Detect which cell encompasses the target text, then output its [X, Y] center coordinate. 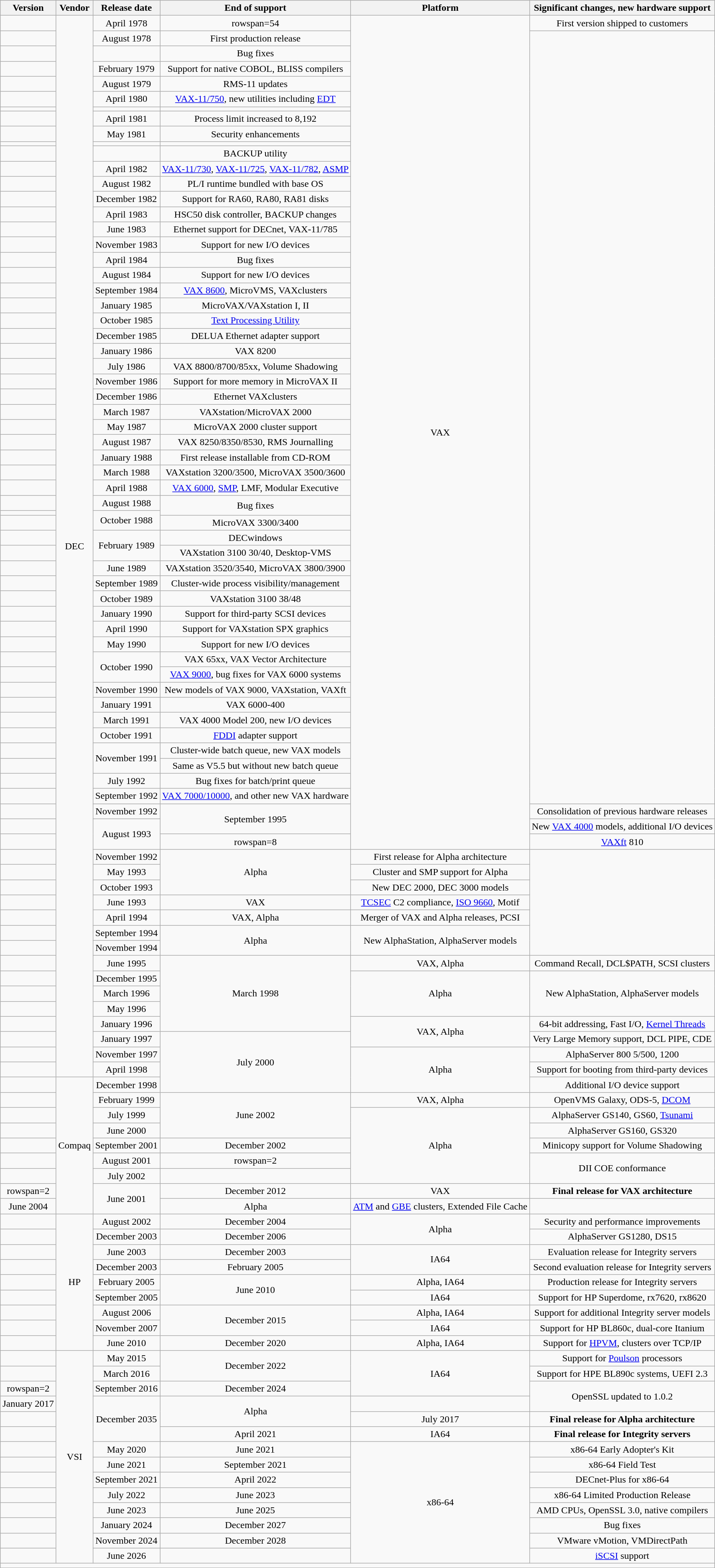
December 2006 [255, 1237]
Version [28, 8]
September 2016 [127, 1389]
March 1991 [127, 720]
August 2006 [127, 1313]
January 1988 [127, 457]
October 1990 [127, 667]
August 1984 [127, 275]
October 1985 [127, 321]
Release date [127, 8]
April 1984 [127, 260]
First release for Alpha architecture [440, 857]
April 1980 [127, 99]
April 1981 [127, 119]
Platform [440, 8]
VAXstation 3520/3540, MicroVAX 3800/3900 [255, 568]
VAX 7000/10000, and other new VAX hardware [255, 796]
DII COE conformance [622, 1168]
February 1999 [127, 1100]
Consolidation of previous hardware releases [622, 811]
August 2001 [127, 1161]
November 1983 [127, 245]
Bug fixes for batch/print queue [255, 781]
October 1991 [127, 735]
VAX 9000, bug fixes for VAX 6000 systems [255, 675]
Support for third-party SCSI devices [255, 614]
June 2026 [127, 1556]
July 1999 [127, 1115]
November 1986 [127, 381]
December 1985 [127, 336]
AlphaServer GS140, GS60, Tsunami [622, 1115]
Support for native COBOL, BLISS compilers [255, 69]
June 1993 [127, 903]
VAXstation 3100 30/40, Desktop-VMS [255, 553]
Support for HPVM, clusters over TCP/IP [622, 1343]
January 1990 [127, 614]
March 1996 [127, 994]
December 2015 [255, 1320]
First release installable from CD-ROM [255, 457]
FDDI adapter support [255, 735]
VAX 6000-400 [255, 705]
January 2017 [28, 1404]
January 1996 [127, 1024]
rowspan=54 [255, 23]
Support for HP BL860c, dual-core Itanium [622, 1328]
ATM and GBE clusters, Extended File Cache [440, 1206]
December 1982 [127, 199]
August 1982 [127, 184]
New DEC 2000, DEC 3000 models [440, 887]
April 1990 [127, 629]
TCSEC C2 compliance, ISO 9660, Motif [440, 903]
December 2027 [255, 1525]
Final release for VAX architecture [622, 1191]
Support for additional Integrity server models [622, 1313]
June 2000 [127, 1130]
x86-64 Field Test [622, 1465]
June 1995 [127, 963]
PL/I runtime bundled with base OS [255, 184]
July 2017 [440, 1419]
April 1988 [127, 488]
November 1991 [127, 758]
February 1989 [127, 545]
December 1995 [127, 978]
Cluster-wide process visibility/management [255, 583]
DEC [74, 546]
VAX 6000, SMP, LMF, Modular Executive [255, 488]
Production release for Integrity servers [622, 1282]
July 1986 [127, 366]
April 2022 [255, 1480]
x86-64 Early Adopter's Kit [622, 1449]
AlphaServer GS1280, DS15 [622, 1237]
Process limit increased to 8,192 [255, 119]
April 1983 [127, 214]
December 2024 [255, 1389]
December 1986 [127, 396]
January 1985 [127, 305]
August 1993 [127, 834]
RMS-11 updates [255, 84]
March 1987 [127, 412]
VAX 8600, MicroVMS, VAXclusters [255, 290]
March 1998 [255, 994]
December 2022 [255, 1366]
April 1998 [127, 1069]
July 2002 [127, 1176]
December 2035 [127, 1419]
VMware vMotion, VMDirectPath [622, 1540]
VAXft 810 [622, 841]
New VAX 4000 models, additional I/O devices [622, 826]
January 1997 [127, 1039]
September 1995 [255, 819]
Evaluation release for Integrity servers [622, 1252]
VSI [74, 1457]
December 2028 [255, 1540]
Second evaluation release for Integrity servers [622, 1267]
New models of VAX 9000, VAXstation, VAXft [255, 690]
January 1991 [127, 705]
November 1994 [127, 948]
OpenVMS Galaxy, ODS-5, DCOM [622, 1100]
Command Recall, DCL$PATH, SCSI clusters [622, 963]
April 2021 [255, 1434]
VAX 65xx, VAX Vector Architecture [255, 659]
MicroVAX/VAXstation I, II [255, 305]
VAX 8800/8700/85xx, Volume Shadowing [255, 366]
x86-64 Limited Production Release [622, 1495]
October 1993 [127, 887]
May 2020 [127, 1449]
DECwindows [255, 538]
July 2022 [127, 1495]
June 2003 [127, 1252]
Support for VAXstation SPX graphics [255, 629]
Text Processing Utility [255, 321]
December 2004 [255, 1222]
Ethernet VAXclusters [255, 396]
June 2001 [127, 1199]
July 1992 [127, 781]
Security and performance improvements [622, 1222]
June 2025 [255, 1510]
x86-64 [440, 1503]
HSC50 disk controller, BACKUP changes [255, 214]
December 2002 [255, 1146]
Support for RA60, RA80, RA81 disks [255, 199]
November 1990 [127, 690]
September 1994 [127, 933]
Same as V5.5 but without new batch queue [255, 766]
VAX 8250/8350/8530, RMS Journalling [255, 442]
May 1981 [127, 134]
June 1989 [127, 568]
February 1979 [127, 69]
MicroVAX 3300/3400 [255, 523]
64-bit addressing, Fast I/O, Kernel Threads [622, 1024]
June 1983 [127, 230]
Security enhancements [255, 134]
Minicopy support for Volume Shadowing [622, 1146]
Additional I/O device support [622, 1085]
November 2024 [127, 1540]
Very Large Memory support, DCL PIPE, CDE [622, 1039]
VAXstation/MicroVAX 2000 [255, 412]
AMD CPUs, OpenSSL 3.0, native compilers [622, 1510]
August 1978 [127, 38]
Support for Poulson processors [622, 1358]
VAX 4000 Model 200, new I/O devices [255, 720]
December 2012 [255, 1191]
AlphaServer 800 5/500, 1200 [622, 1054]
September 1984 [127, 290]
Final release for Alpha architecture [622, 1419]
October 1988 [127, 521]
May 2015 [127, 1358]
January 1986 [127, 351]
April 1982 [127, 169]
Ethernet support for DECnet, VAX-11/785 [255, 230]
September 1992 [127, 796]
VAX 8200 [255, 351]
August 2002 [127, 1222]
VAX-11/730, VAX-11/725, VAX-11/782, ASMP [255, 169]
August 1987 [127, 442]
Cluster-wide batch queue, new VAX models [255, 750]
September 1989 [127, 583]
August 1988 [127, 503]
VAXstation 3200/3500, MicroVAX 3500/3600 [255, 473]
September 2001 [127, 1146]
May 1996 [127, 1009]
Compaq [74, 1146]
AlphaServer GS160, GS320 [622, 1130]
End of support [255, 8]
First production release [255, 38]
Support for more memory in MicroVAX II [255, 381]
HP [74, 1282]
rowspan=8 [255, 841]
July 2000 [255, 1062]
January 2024 [127, 1525]
May 1993 [127, 872]
June 2004 [28, 1206]
November 2007 [127, 1328]
Vendor [74, 8]
September 2005 [127, 1297]
First version shipped to customers [622, 23]
October 1989 [127, 598]
iSCSI support [622, 1556]
Support for HPE BL890c systems, UEFI 2.3 [622, 1374]
MicroVAX 2000 cluster support [255, 427]
April 1978 [127, 23]
March 1988 [127, 473]
May 1987 [127, 427]
March 2016 [127, 1374]
May 1990 [127, 644]
Merger of VAX and Alpha releases, PCSI [440, 918]
Support for booting from third-party devices [622, 1069]
November 1997 [127, 1054]
April 1994 [127, 918]
Final release for Integrity servers [622, 1434]
Support for HP Superdome, rx7620, rx8620 [622, 1297]
OpenSSL updated to 1.0.2 [622, 1396]
December 1998 [127, 1085]
VAX-11/750, new utilities including EDT [255, 99]
June 2002 [255, 1115]
DELUA Ethernet adapter support [255, 336]
DECnet-Plus for x86-64 [622, 1480]
VAXstation 3100 38/48 [255, 598]
Cluster and SMP support for Alpha [440, 872]
Significant changes, new hardware support [622, 8]
December 2020 [255, 1343]
BACKUP utility [255, 153]
August 1979 [127, 84]
